Extract the (X, Y) coordinate from the center of the cell holding the provided text.  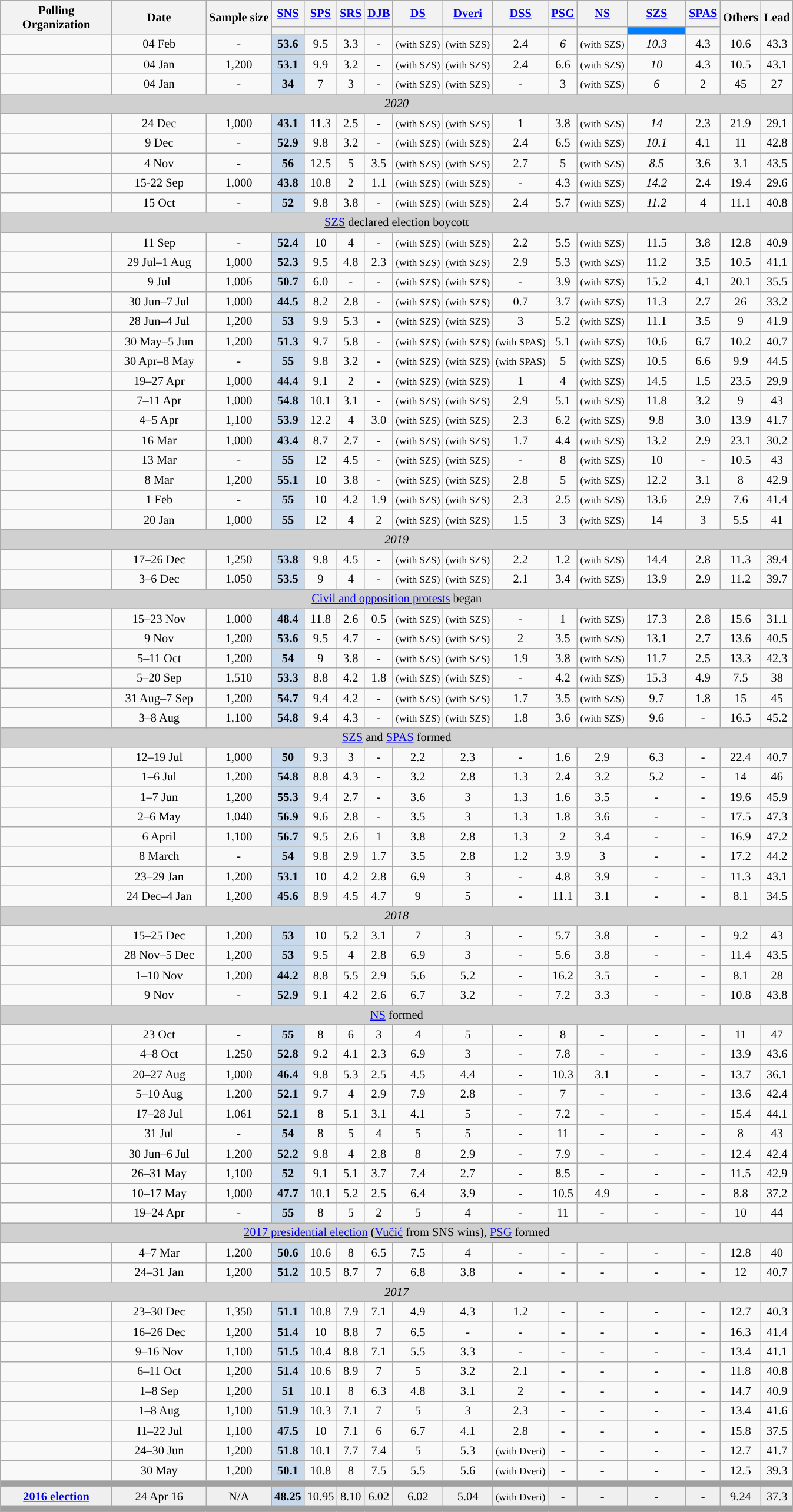
13 Mar (159, 460)
15-22 Sep (159, 183)
41.9 (777, 321)
15.4 (741, 1114)
55.3 (288, 797)
13.2 (656, 440)
17.2 (741, 856)
1 Feb (159, 500)
37.5 (777, 1431)
47.7 (288, 1193)
SNS (288, 13)
28 (777, 975)
16.5 (741, 717)
9–16 Nov (159, 1351)
43.4 (288, 440)
4–5 Apr (159, 420)
5–20 Sep (159, 678)
52.8 (288, 1054)
52.3 (288, 262)
20 Jan (159, 520)
NS (603, 13)
19.6 (741, 797)
35.5 (777, 282)
28 Jun–4 Jul (159, 321)
14.4 (656, 559)
9.3 (321, 757)
30 Jun–7 Jul (159, 302)
Civil and opposition protests began (397, 599)
Sample size (239, 17)
17–26 Dec (159, 559)
56 (288, 163)
4–8 Oct (159, 1054)
51.5 (288, 1351)
6.4 (418, 1193)
2017 presidential election (Vučić from SNS wins), PSG formed (397, 1232)
2–6 May (159, 817)
NS formed (397, 1015)
43.3 (777, 44)
0.7 (520, 302)
Date (159, 17)
48.25 (288, 1496)
8 Mar (159, 480)
1–8 Aug (159, 1411)
45.9 (777, 797)
40 (777, 1252)
52.4 (288, 242)
46.4 (288, 1074)
04 Feb (159, 44)
51.1 (288, 1312)
SRS (351, 13)
16–26 Dec (159, 1332)
10.95 (321, 1496)
23–29 Jan (159, 876)
29.9 (777, 381)
16.9 (741, 836)
15–25 Dec (159, 936)
34.5 (777, 896)
31 Aug–7 Sep (159, 698)
23.1 (741, 440)
15.3 (656, 678)
44 (777, 1213)
1,350 (239, 1312)
26–31 May (159, 1173)
1,006 (239, 282)
1–7 Jun (159, 797)
1,040 (239, 817)
43.6 (777, 1054)
6–11 Oct (159, 1371)
42.8 (777, 143)
51.3 (288, 341)
31 Jul (159, 1134)
55.1 (288, 480)
1,061 (239, 1114)
21.9 (741, 124)
16.2 (563, 975)
23 Oct (159, 1035)
15–23 Nov (159, 619)
26 (741, 302)
4 Nov (159, 163)
46 (777, 777)
56.9 (288, 817)
5–10 Aug (159, 1094)
53.8 (288, 559)
23.5 (741, 381)
PSG (563, 13)
13.7 (741, 1074)
4–7 Mar (159, 1252)
1,510 (239, 678)
50.1 (288, 1470)
44.1 (777, 1114)
9 Jul (159, 282)
36.1 (777, 1074)
SPAS (703, 13)
15.8 (741, 1431)
3–8 Aug (159, 717)
8 March (159, 856)
Dveri (467, 13)
27 (777, 84)
56.7 (288, 836)
20.1 (741, 282)
38 (777, 678)
6.2 (563, 420)
7.7 (351, 1451)
24 Dec (159, 124)
11.7 (656, 658)
SZS (656, 13)
7.6 (741, 500)
15 Oct (159, 202)
15 (741, 698)
16.3 (741, 1332)
DS (418, 13)
1–6 Jul (159, 777)
40.3 (777, 1312)
6.8 (418, 1272)
2019 (397, 539)
3–6 Dec (159, 579)
33.2 (777, 302)
15.2 (656, 282)
7–11 Apr (159, 401)
40.5 (777, 639)
19–27 Apr (159, 381)
10.4 (321, 1351)
52.2 (288, 1154)
29.1 (777, 124)
19–24 Apr (159, 1213)
DJB (379, 13)
15.6 (741, 619)
24–31 Jan (159, 1272)
51 (288, 1391)
1.1 (379, 183)
39.3 (777, 1470)
1–8 Sep (159, 1391)
30 Jun–6 Jul (159, 1154)
1–10 Nov (159, 975)
53.3 (288, 678)
2016 election (57, 1496)
9 Dec (159, 143)
17.3 (656, 619)
6.0 (321, 282)
11.4 (741, 955)
37.2 (777, 1193)
23–30 Dec (159, 1312)
37.3 (777, 1496)
24 Dec–4 Jan (159, 896)
30 May–5 Jun (159, 341)
20–27 Aug (159, 1074)
11–22 Jul (159, 1431)
24 Apr 16 (159, 1496)
53.5 (288, 579)
48.4 (288, 619)
39.4 (777, 559)
N/A (239, 1496)
SZS and SPAS formed (397, 737)
47 (777, 1035)
50 (288, 757)
50.6 (288, 1252)
Polling Organization (57, 17)
24–30 Jun (159, 1451)
1,050 (239, 579)
SPS (321, 13)
22.4 (741, 757)
30.2 (777, 440)
DSS (520, 13)
50.7 (288, 282)
9.24 (741, 1496)
13.3 (741, 658)
44.4 (288, 381)
31.1 (777, 619)
19.4 (741, 183)
10.2 (741, 341)
14.7 (741, 1391)
17.5 (741, 817)
29 Jul–1 Aug (159, 262)
8.2 (321, 302)
51.2 (288, 1272)
54.7 (288, 698)
11 Sep (159, 242)
Others (741, 17)
2020 (397, 104)
2017 (397, 1292)
6 April (159, 836)
2018 (397, 916)
12–19 Jul (159, 757)
41.6 (777, 1411)
51.8 (288, 1451)
41 (777, 520)
29.6 (777, 183)
45.6 (288, 896)
17–28 Jul (159, 1114)
Lead (777, 17)
42.3 (777, 658)
5–11 Oct (159, 658)
47.3 (777, 817)
7.8 (563, 1054)
28 Nov–5 Dec (159, 955)
47.5 (288, 1431)
12.4 (741, 1154)
14.2 (656, 183)
16 Mar (159, 440)
0.5 (379, 619)
39.7 (777, 579)
51.9 (288, 1411)
5.04 (467, 1496)
5.8 (351, 341)
30 May (159, 1470)
30 Apr–8 May (159, 361)
45.2 (777, 717)
8.10 (351, 1496)
14.5 (656, 381)
53.9 (288, 420)
34 (288, 84)
47.2 (777, 836)
SZS declared election boycott (397, 222)
10–17 May (159, 1193)
13.1 (656, 639)
